Capture the cell that displays the provided text and extract its (X, Y) central coordinate. 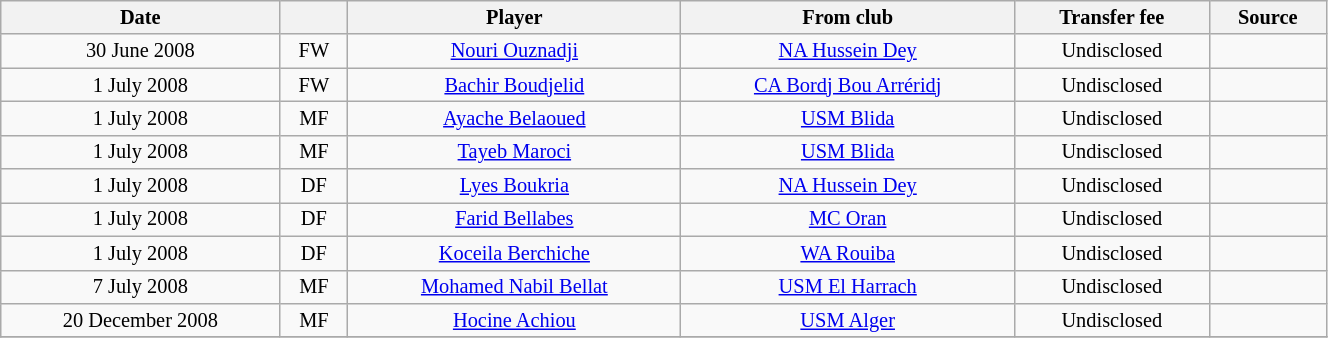
Transfer fee (1112, 17)
Farid Bellabes (514, 219)
Hocine Achiou (514, 320)
MC Oran (848, 219)
From club (848, 17)
Mohamed Nabil Bellat (514, 287)
Player (514, 17)
USM El Harrach (848, 287)
Bachir Boudjelid (514, 85)
CA Bordj Bou Arréridj (848, 85)
Tayeb Maroci (514, 152)
7 July 2008 (140, 287)
USM Alger (848, 320)
Date (140, 17)
Source (1268, 17)
Ayache Belaoued (514, 118)
WA Rouiba (848, 253)
20 December 2008 (140, 320)
30 June 2008 (140, 51)
Nouri Ouznadji (514, 51)
Lyes Boukria (514, 186)
Koceila Berchiche (514, 253)
